From the cell containing the given text, extract its center point as (x, y) coordinate. 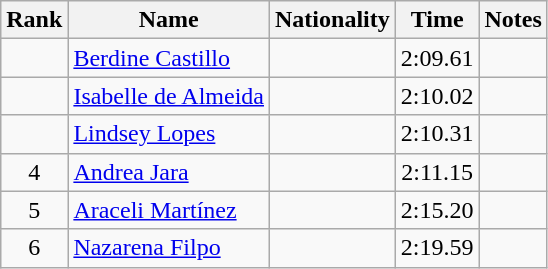
5 (34, 210)
Lindsey Lopes (169, 134)
4 (34, 172)
Berdine Castillo (169, 58)
Araceli Martínez (169, 210)
2:19.59 (437, 248)
Time (437, 20)
Nazarena Filpo (169, 248)
2:11.15 (437, 172)
2:15.20 (437, 210)
Name (169, 20)
2:09.61 (437, 58)
2:10.31 (437, 134)
Isabelle de Almeida (169, 96)
Notes (513, 20)
Nationality (333, 20)
Andrea Jara (169, 172)
6 (34, 248)
2:10.02 (437, 96)
Rank (34, 20)
